Return the [X, Y] coordinate for the center point of the cell that contains the specified text.  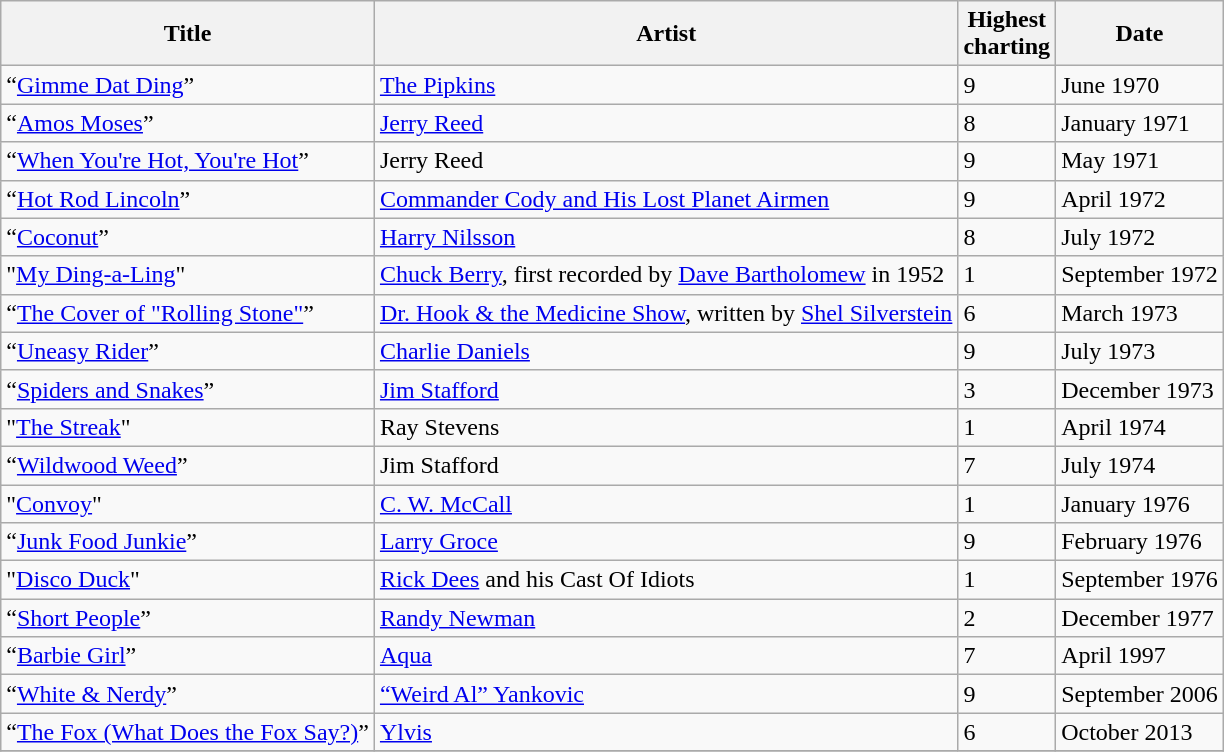
July 1973 [1140, 351]
Commander Cody and His Lost Planet Airmen [666, 199]
“Junk Food Junkie” [188, 542]
January 1971 [1140, 123]
“Coconut” [188, 237]
“White & Nerdy” [188, 694]
October 2013 [1140, 732]
Ray Stevens [666, 427]
The Pipkins [666, 85]
September 2006 [1140, 694]
Harry Nilsson [666, 237]
C. W. McCall [666, 503]
May 1971 [1140, 161]
“When You're Hot, You're Hot” [188, 161]
3 [1007, 389]
“Uneasy Rider” [188, 351]
Aqua [666, 656]
April 1972 [1140, 199]
Date [1140, 34]
“Wildwood Weed” [188, 465]
“The Fox (What Does the Fox Say?)” [188, 732]
"The Streak" [188, 427]
Artist [666, 34]
“Hot Rod Lincoln” [188, 199]
June 1970 [1140, 85]
"Disco Duck" [188, 580]
Rick Dees and his Cast Of Idiots [666, 580]
April 1974 [1140, 427]
Chuck Berry, first recorded by Dave Bartholomew in 1952 [666, 275]
July 1974 [1140, 465]
December 1977 [1140, 618]
September 1976 [1140, 580]
Highestcharting [1007, 34]
Title [188, 34]
“Gimme Dat Ding” [188, 85]
July 1972 [1140, 237]
“Weird Al” Yankovic [666, 694]
September 1972 [1140, 275]
“The Cover of "Rolling Stone"” [188, 313]
February 1976 [1140, 542]
“Barbie Girl” [188, 656]
December 1973 [1140, 389]
Randy Newman [666, 618]
Ylvis [666, 732]
2 [1007, 618]
March 1973 [1140, 313]
"My Ding-a-Ling" [188, 275]
Charlie Daniels [666, 351]
"Convoy" [188, 503]
“Short People” [188, 618]
January 1976 [1140, 503]
“Spiders and Snakes” [188, 389]
April 1997 [1140, 656]
Dr. Hook & the Medicine Show, written by Shel Silverstein [666, 313]
Larry Groce [666, 542]
“Amos Moses” [188, 123]
